Extract the [x, y] coordinate from the center of the cell holding the provided text.  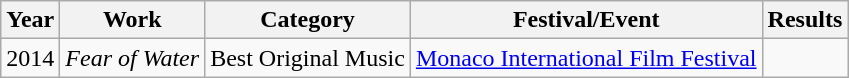
Festival/Event [586, 20]
Year [30, 20]
Monaco International Film Festival [586, 58]
2014 [30, 58]
Results [805, 20]
Fear of Water [132, 58]
Best Original Music [308, 58]
Category [308, 20]
Work [132, 20]
